Identify which cell holds the provided text, then report its [X, Y] central coordinate. 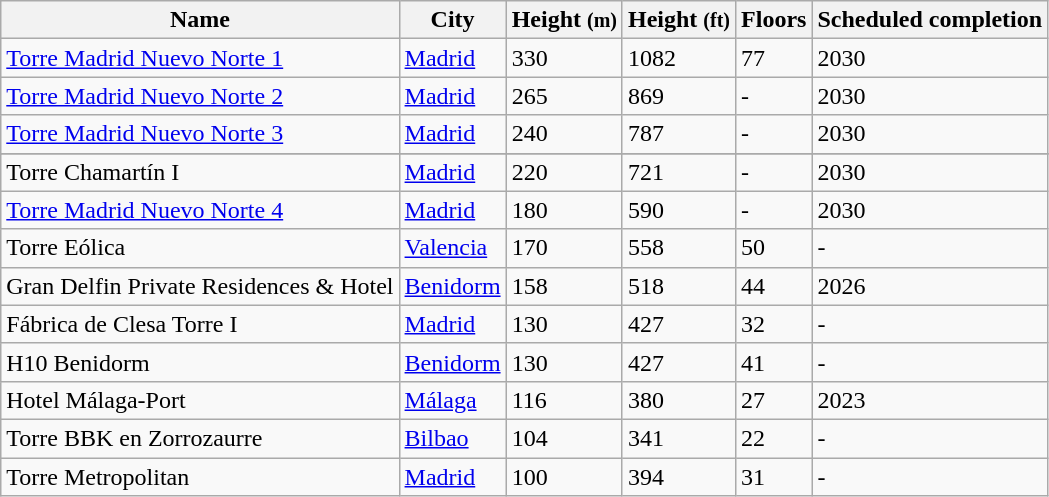
240 [564, 134]
Bilbao [452, 438]
H10 Benidorm [200, 362]
869 [678, 96]
330 [564, 58]
Torre Madrid Nuevo Norte 2 [200, 96]
220 [564, 172]
Gran Delfin Private Residences & Hotel [200, 286]
77 [774, 58]
180 [564, 210]
Torre Chamartín I [200, 172]
721 [678, 172]
Height (ft) [678, 20]
590 [678, 210]
22 [774, 438]
Floors [774, 20]
2026 [930, 286]
27 [774, 400]
Málaga [452, 400]
380 [678, 400]
158 [564, 286]
Torre Metropolitan [200, 477]
558 [678, 248]
Height (m) [564, 20]
Name [200, 20]
787 [678, 134]
Valencia [452, 248]
394 [678, 477]
50 [774, 248]
Torre Madrid Nuevo Norte 1 [200, 58]
City [452, 20]
Torre BBK en Zorrozaurre [200, 438]
41 [774, 362]
Torre Madrid Nuevo Norte 3 [200, 134]
Fábrica de Clesa Torre I [200, 324]
341 [678, 438]
2023 [930, 400]
31 [774, 477]
Hotel Málaga-Port [200, 400]
Torre Eólica [200, 248]
518 [678, 286]
1082 [678, 58]
32 [774, 324]
104 [564, 438]
Scheduled completion [930, 20]
100 [564, 477]
44 [774, 286]
Torre Madrid Nuevo Norte 4 [200, 210]
170 [564, 248]
116 [564, 400]
265 [564, 96]
